Find where the given text appears and provide that cell's center as (x, y) coordinate. 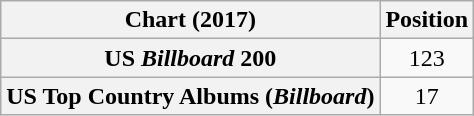
US Billboard 200 (190, 58)
17 (427, 96)
US Top Country Albums (Billboard) (190, 96)
123 (427, 58)
Position (427, 20)
Chart (2017) (190, 20)
